Detect which cell encompasses the target text, then output its (x, y) center coordinate. 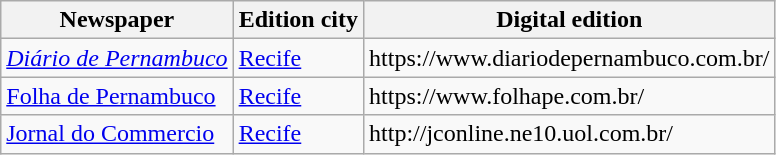
Diário de Pernambuco (117, 58)
http://jconline.ne10.uol.com.br/ (570, 134)
Digital edition (570, 20)
Newspaper (117, 20)
Edition city (298, 20)
https://www.folhape.com.br/ (570, 96)
Folha de Pernambuco (117, 96)
Jornal do Commercio (117, 134)
https://www.diariodepernambuco.com.br/ (570, 58)
